Locate the cell with the specified text and output its [x, y] center coordinate. 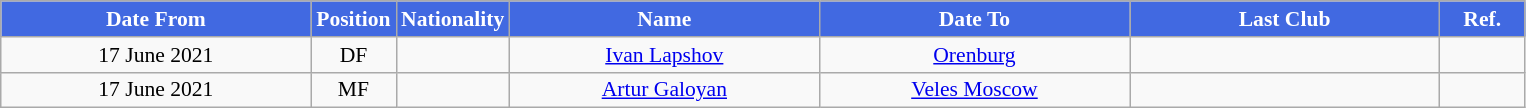
Ref. [1482, 19]
Position [354, 19]
Artur Galoyan [664, 90]
Date From [156, 19]
MF [354, 90]
Ivan Lapshov [664, 55]
DF [354, 55]
Last Club [1285, 19]
Date To [974, 19]
Name [664, 19]
Veles Moscow [974, 90]
Orenburg [974, 55]
Nationality [452, 19]
